Pinpoint the cell where the given text exists, returning its (X, Y) midpoint coordinate. 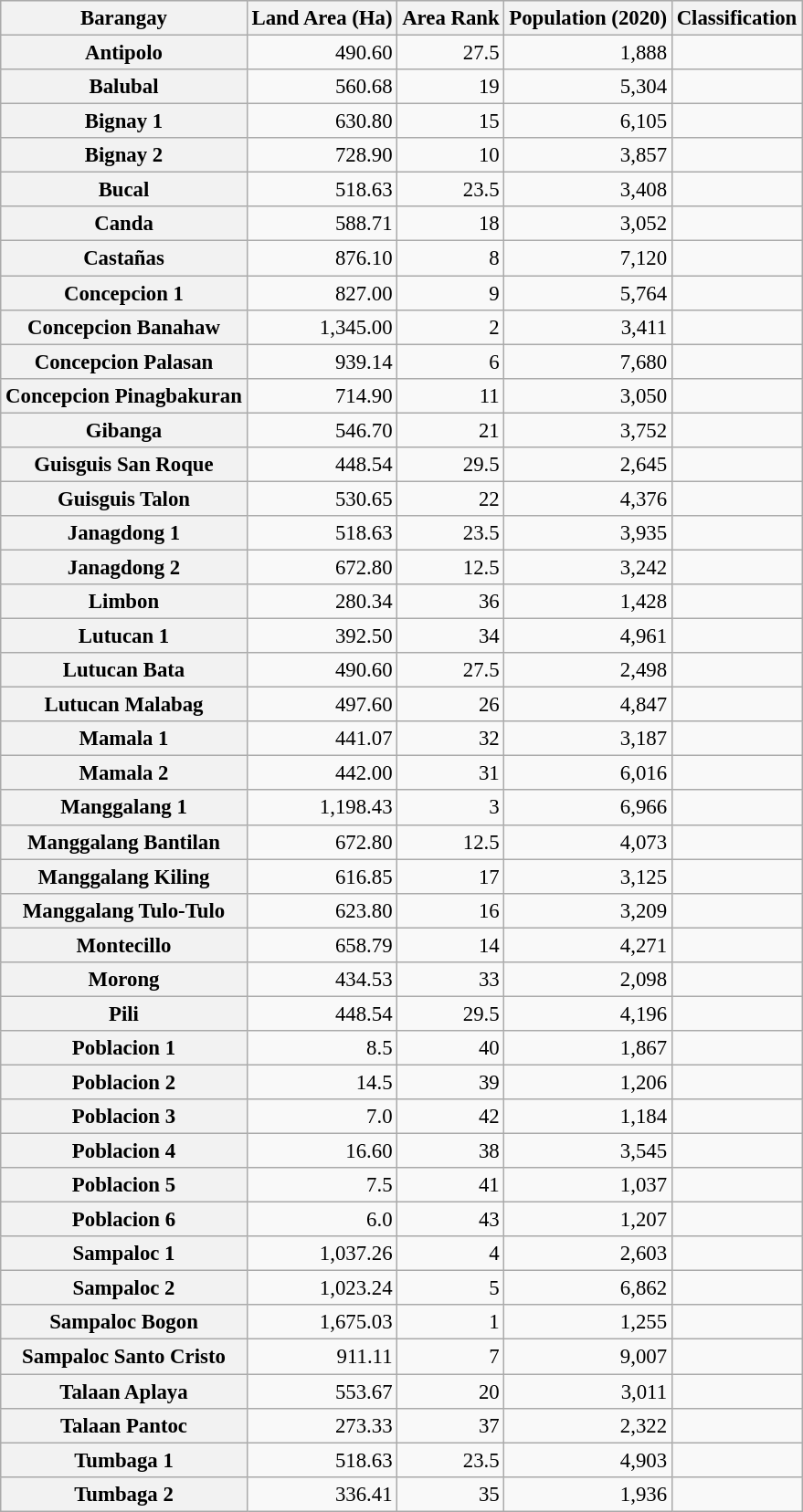
5,764 (588, 293)
Poblacion 5 (124, 1185)
40 (451, 1048)
15 (451, 121)
Land Area (Ha) (322, 18)
6,016 (588, 773)
Concepcion Banahaw (124, 327)
1,198.43 (322, 807)
38 (451, 1150)
Antipolo (124, 52)
6.0 (322, 1220)
3 (451, 807)
Bignay 2 (124, 155)
7.0 (322, 1117)
714.90 (322, 395)
5 (451, 1288)
497.60 (322, 705)
2 (451, 327)
1 (451, 1322)
3,125 (588, 877)
32 (451, 739)
Poblacion 2 (124, 1082)
7 (451, 1357)
1,345.00 (322, 327)
Concepcion Pinagbakuran (124, 395)
3,011 (588, 1391)
3,050 (588, 395)
6,966 (588, 807)
41 (451, 1185)
18 (451, 224)
Sampaloc 1 (124, 1254)
Limbon (124, 602)
4,961 (588, 635)
Talaan Pantoc (124, 1425)
Guisguis Talon (124, 499)
Manggalang 1 (124, 807)
827.00 (322, 293)
4,073 (588, 842)
Balubal (124, 87)
Sampaloc 2 (124, 1288)
6,105 (588, 121)
1,184 (588, 1117)
911.11 (322, 1357)
Morong (124, 979)
1,207 (588, 1220)
876.10 (322, 258)
3,935 (588, 533)
3,752 (588, 430)
3,209 (588, 910)
3,545 (588, 1150)
273.33 (322, 1425)
616.85 (322, 877)
3,411 (588, 327)
1,206 (588, 1082)
Tumbaga 2 (124, 1494)
Mamala 2 (124, 773)
Bignay 1 (124, 121)
Sampaloc Santo Cristo (124, 1357)
2,603 (588, 1254)
4,376 (588, 499)
560.68 (322, 87)
43 (451, 1220)
Castañas (124, 258)
9,007 (588, 1357)
588.71 (322, 224)
Lutucan Malabag (124, 705)
33 (451, 979)
2,645 (588, 464)
442.00 (322, 773)
2,322 (588, 1425)
2,098 (588, 979)
3,857 (588, 155)
3,242 (588, 567)
34 (451, 635)
7,120 (588, 258)
Poblacion 3 (124, 1117)
3,052 (588, 224)
336.41 (322, 1494)
3,187 (588, 739)
1,037 (588, 1185)
16.60 (322, 1150)
3,408 (588, 190)
4,196 (588, 1013)
Classification (736, 18)
4,271 (588, 945)
Canda (124, 224)
8.5 (322, 1048)
9 (451, 293)
Janagdong 1 (124, 533)
17 (451, 877)
11 (451, 395)
31 (451, 773)
Concepcion Palasan (124, 362)
728.90 (322, 155)
Lutucan Bata (124, 670)
19 (451, 87)
8 (451, 258)
Manggalang Bantilan (124, 842)
Guisguis San Roque (124, 464)
1,867 (588, 1048)
280.34 (322, 602)
1,023.24 (322, 1288)
Sampaloc Bogon (124, 1322)
7,680 (588, 362)
42 (451, 1117)
4,847 (588, 705)
Manggalang Kiling (124, 877)
939.14 (322, 362)
Poblacion 1 (124, 1048)
Area Rank (451, 18)
441.07 (322, 739)
Talaan Aplaya (124, 1391)
20 (451, 1391)
Montecillo (124, 945)
392.50 (322, 635)
623.80 (322, 910)
4 (451, 1254)
1,037.26 (322, 1254)
1,428 (588, 602)
530.65 (322, 499)
1,675.03 (322, 1322)
14 (451, 945)
Barangay (124, 18)
26 (451, 705)
546.70 (322, 430)
Poblacion 4 (124, 1150)
Concepcion 1 (124, 293)
Bucal (124, 190)
Pili (124, 1013)
630.80 (322, 121)
434.53 (322, 979)
2,498 (588, 670)
37 (451, 1425)
36 (451, 602)
14.5 (322, 1082)
35 (451, 1494)
Population (2020) (588, 18)
658.79 (322, 945)
Lutucan 1 (124, 635)
4,903 (588, 1460)
5,304 (588, 87)
1,888 (588, 52)
10 (451, 155)
553.67 (322, 1391)
1,936 (588, 1494)
7.5 (322, 1185)
6,862 (588, 1288)
21 (451, 430)
6 (451, 362)
39 (451, 1082)
16 (451, 910)
22 (451, 499)
Janagdong 2 (124, 567)
1,255 (588, 1322)
Poblacion 6 (124, 1220)
Gibanga (124, 430)
Tumbaga 1 (124, 1460)
Mamala 1 (124, 739)
Manggalang Tulo-Tulo (124, 910)
